For the text-containing cell, return its midpoint in (X, Y) coordinate format. 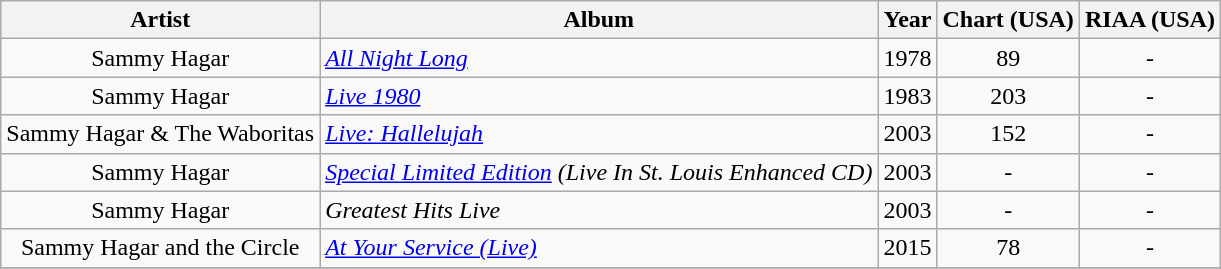
Year (908, 20)
Chart (USA) (1008, 20)
All Night Long (599, 58)
RIAA (USA) (1150, 20)
203 (1008, 96)
Sammy Hagar and the Circle (160, 248)
Live 1980 (599, 96)
Artist (160, 20)
Greatest Hits Live (599, 210)
Sammy Hagar & The Waboritas (160, 134)
2015 (908, 248)
1978 (908, 58)
Special Limited Edition (Live In St. Louis Enhanced CD) (599, 172)
152 (1008, 134)
Live: Hallelujah (599, 134)
At Your Service (Live) (599, 248)
89 (1008, 58)
78 (1008, 248)
Album (599, 20)
1983 (908, 96)
